Capture the cell that displays the provided text and extract its (X, Y) central coordinate. 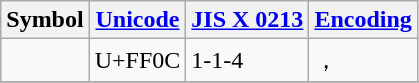
Encoding (363, 20)
U+FF0C (138, 60)
JIS X 0213 (248, 20)
Unicode (138, 20)
1-1-4 (248, 60)
Symbol (45, 20)
， (363, 60)
